Identify which cell holds the provided text, then report its [x, y] central coordinate. 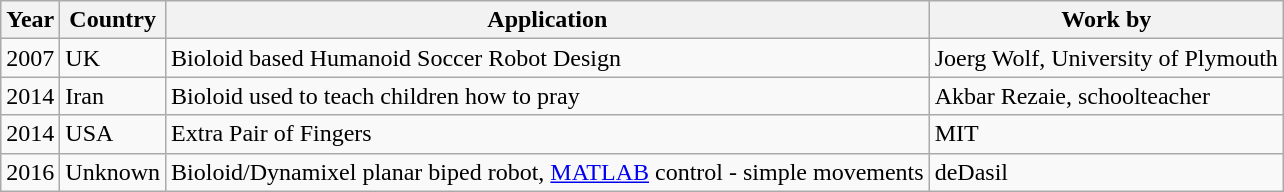
2007 [30, 58]
Country [113, 20]
UK [113, 58]
2016 [30, 172]
Application [548, 20]
MIT [1106, 134]
Bioloid based Humanoid Soccer Robot Design [548, 58]
deDasil [1106, 172]
Year [30, 20]
Work by [1106, 20]
Iran [113, 96]
Joerg Wolf, University of Plymouth [1106, 58]
Bioloid used to teach children how to pray [548, 96]
Akbar Rezaie, schoolteacher [1106, 96]
Unknown [113, 172]
Extra Pair of Fingers [548, 134]
Bioloid/Dynamixel planar biped robot, MATLAB control - simple movements [548, 172]
USA [113, 134]
